Return the (X, Y) coordinate for the center point of the cell that contains the specified text.  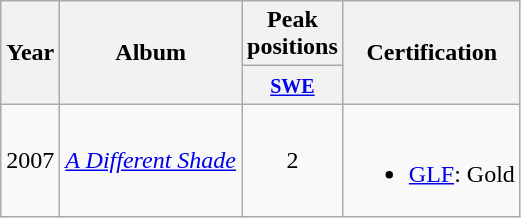
Year (30, 52)
2007 (30, 160)
Peak positions (293, 34)
A Different Shade (151, 160)
Album (151, 52)
Certification (432, 52)
GLF: Gold (432, 160)
SWE (293, 85)
2 (293, 160)
